Return [x, y] of the center of cell containing provided text 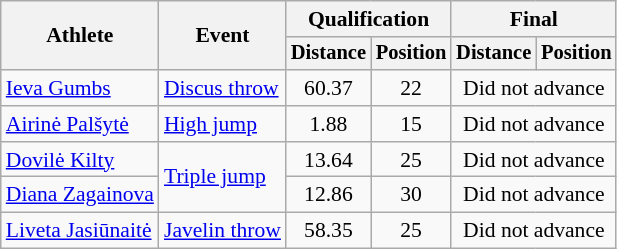
Liveta Jasiūnaitė [80, 231]
60.37 [328, 88]
22 [411, 88]
Qualification [368, 19]
Final [534, 19]
Event [222, 36]
Javelin throw [222, 231]
30 [411, 195]
High jump [222, 124]
Airinė Palšytė [80, 124]
Triple jump [222, 178]
Athlete [80, 36]
15 [411, 124]
Diana Zagainova [80, 195]
Dovilė Kilty [80, 160]
58.35 [328, 231]
Discus throw [222, 88]
13.64 [328, 160]
Ieva Gumbs [80, 88]
1.88 [328, 124]
12.86 [328, 195]
